Find where the given text appears and provide that cell's center as (x, y) coordinate. 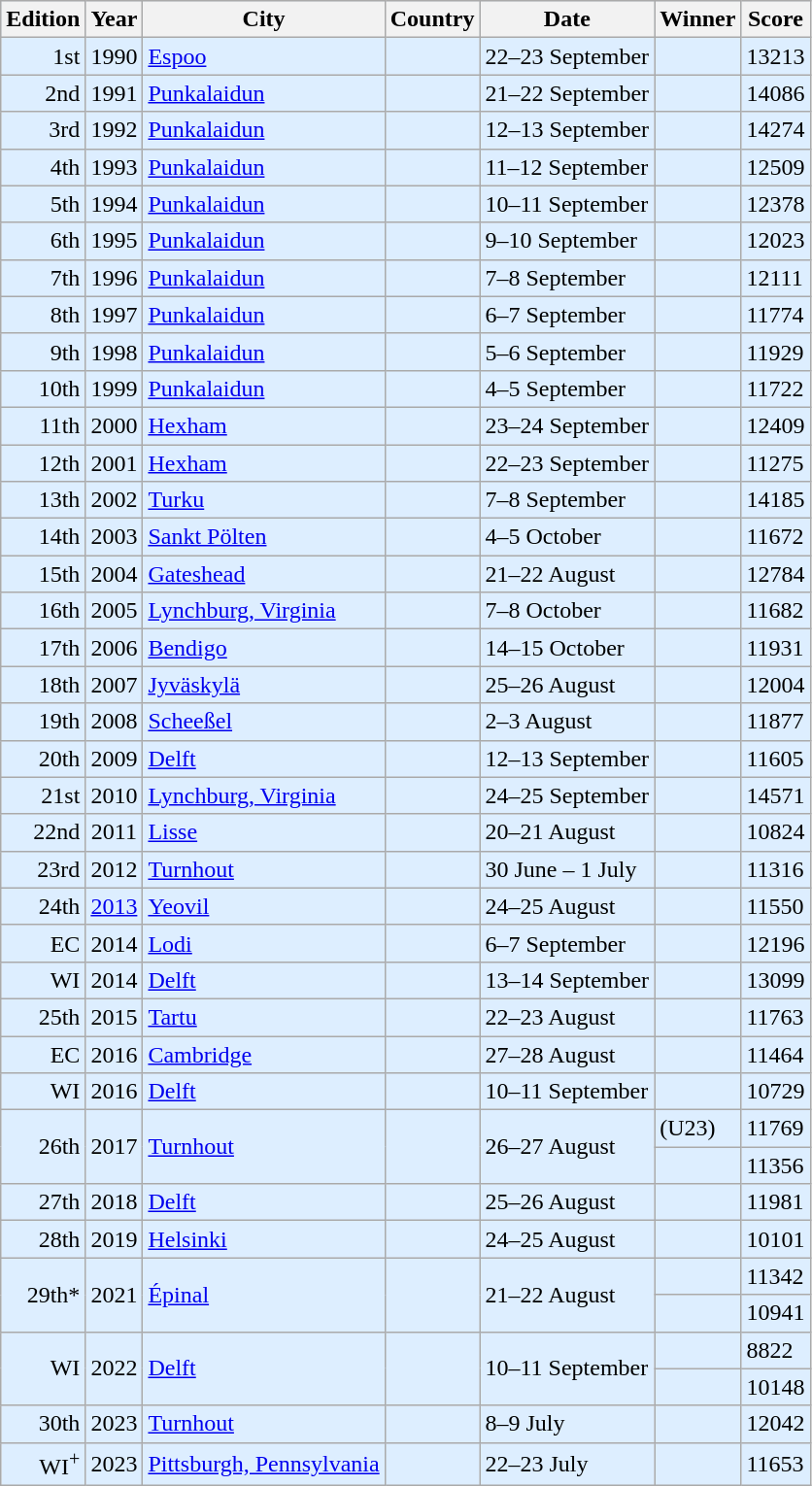
Year (115, 19)
11464 (775, 1054)
11342 (775, 1276)
12409 (775, 425)
12378 (775, 204)
1991 (115, 93)
11605 (775, 759)
16th (43, 611)
14571 (775, 795)
8th (43, 315)
Cambridge (264, 1054)
11877 (775, 722)
1996 (115, 278)
26–27 August (567, 1147)
15th (43, 574)
13–14 September (567, 980)
2012 (115, 869)
Lodi (264, 943)
2010 (115, 795)
Scheeßel (264, 722)
Bendigo (264, 648)
2007 (115, 685)
2009 (115, 759)
20th (43, 759)
Winner (697, 19)
1999 (115, 388)
22nd (43, 832)
2011 (115, 832)
14086 (775, 93)
2nd (43, 93)
30 June – 1 July (567, 869)
1994 (115, 204)
4th (43, 167)
11356 (775, 1165)
8–9 July (567, 1424)
21st (43, 795)
1995 (115, 241)
30th (43, 1424)
24–25 September (567, 795)
11–12 September (567, 167)
12784 (775, 574)
12509 (775, 167)
Helsinki (264, 1239)
11550 (775, 906)
10th (43, 388)
2008 (115, 722)
10941 (775, 1313)
11672 (775, 537)
2017 (115, 1147)
Yeovil (264, 906)
5–6 September (567, 352)
24th (43, 906)
Lisse (264, 832)
12196 (775, 943)
Sankt Pölten (264, 537)
1990 (115, 56)
Épinal (264, 1295)
6th (43, 241)
10824 (775, 832)
7–8 October (567, 611)
23–24 September (567, 425)
2000 (115, 425)
2021 (115, 1295)
2001 (115, 463)
25th (43, 1017)
18th (43, 685)
Jyväskylä (264, 685)
26th (43, 1147)
1997 (115, 315)
14274 (775, 130)
9–10 September (567, 241)
11929 (775, 352)
1992 (115, 130)
Espoo (264, 56)
1st (43, 56)
11275 (775, 463)
3rd (43, 130)
2015 (115, 1017)
23rd (43, 869)
2004 (115, 574)
4–5 September (567, 388)
2003 (115, 537)
2–3 August (567, 722)
11774 (775, 315)
20–21 August (567, 832)
2006 (115, 648)
Score (775, 19)
11763 (775, 1017)
Country (432, 19)
10148 (775, 1387)
Date (567, 19)
1998 (115, 352)
2005 (115, 611)
12042 (775, 1424)
14th (43, 537)
27th (43, 1202)
2002 (115, 500)
21–22 September (567, 93)
4–5 October (567, 537)
10729 (775, 1092)
13th (43, 500)
22–23 August (567, 1017)
2013 (115, 906)
22–23 July (567, 1465)
WI+ (43, 1465)
11316 (775, 869)
Pittsburgh, Pennsylvania (264, 1465)
8822 (775, 1350)
12th (43, 463)
2018 (115, 1202)
12004 (775, 685)
11931 (775, 648)
13213 (775, 56)
9th (43, 352)
14–15 October (567, 648)
19th (43, 722)
13099 (775, 980)
11682 (775, 611)
14185 (775, 500)
5th (43, 204)
28th (43, 1239)
Gateshead (264, 574)
17th (43, 648)
1993 (115, 167)
11653 (775, 1465)
2019 (115, 1239)
Edition (43, 19)
Turku (264, 500)
(U23) (697, 1129)
11722 (775, 388)
7th (43, 278)
Tartu (264, 1017)
27–28 August (567, 1054)
29th* (43, 1295)
12023 (775, 241)
City (264, 19)
11981 (775, 1202)
10101 (775, 1239)
11th (43, 425)
12111 (775, 278)
2022 (115, 1368)
11769 (775, 1129)
